For the text-containing cell, return its midpoint in (x, y) coordinate format. 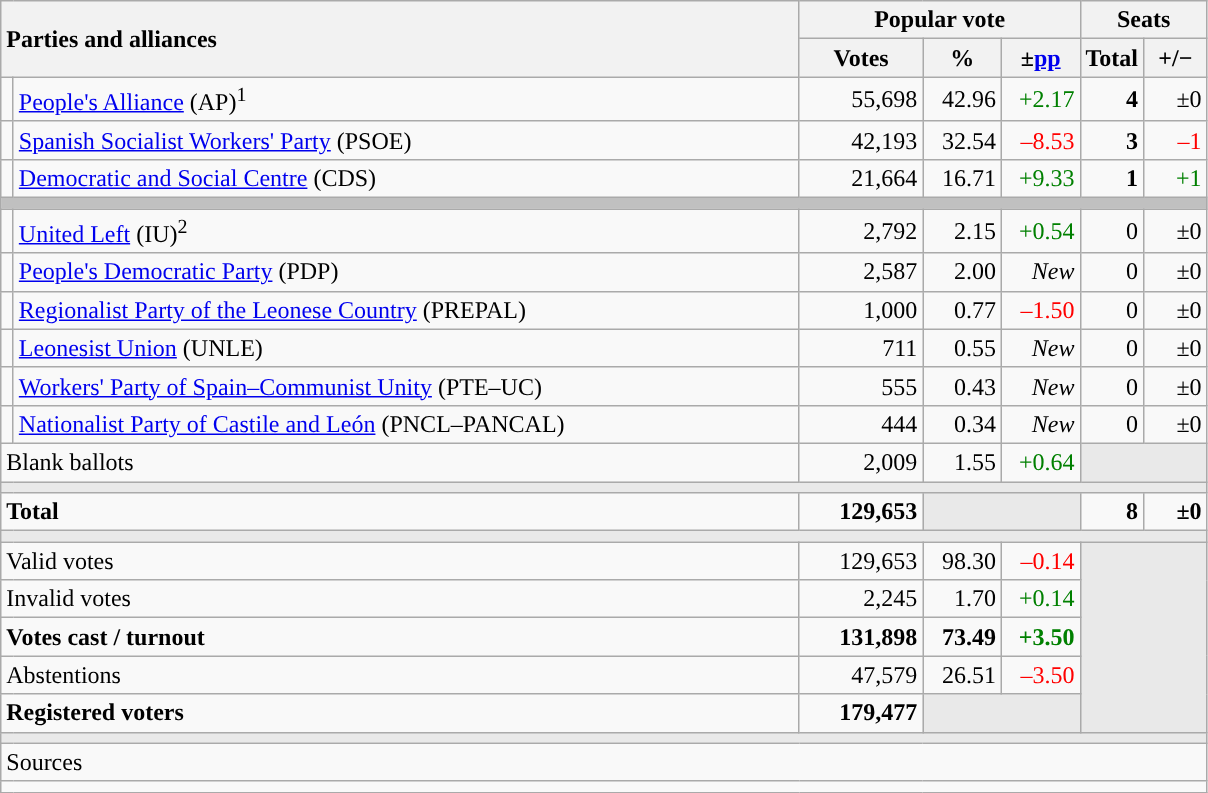
26.51 (962, 675)
–8.53 (1040, 140)
±pp (1040, 58)
8 (1112, 512)
United Left (IU)2 (406, 232)
2,245 (861, 599)
2,792 (861, 232)
+1 (1176, 178)
–3.50 (1040, 675)
0.55 (962, 348)
Democratic and Social Centre (CDS) (406, 178)
73.49 (962, 637)
3 (1112, 140)
0.43 (962, 386)
Spanish Socialist Workers' Party (PSOE) (406, 140)
42.96 (962, 100)
+0.64 (1040, 462)
+2.17 (1040, 100)
2.00 (962, 272)
98.30 (962, 561)
Leonesist Union (UNLE) (406, 348)
People's Alliance (AP)1 (406, 100)
+/− (1176, 58)
47,579 (861, 675)
+9.33 (1040, 178)
+0.14 (1040, 599)
People's Democratic Party (PDP) (406, 272)
+3.50 (1040, 637)
–0.14 (1040, 561)
131,898 (861, 637)
Abstentions (400, 675)
+0.54 (1040, 232)
–1.50 (1040, 310)
Votes cast / turnout (400, 637)
42,193 (861, 140)
32.54 (962, 140)
Nationalist Party of Castile and León (PNCL–PANCAL) (406, 424)
% (962, 58)
Parties and alliances (400, 39)
Invalid votes (400, 599)
1.55 (962, 462)
–1 (1176, 140)
0.34 (962, 424)
1,000 (861, 310)
Sources (604, 762)
Blank ballots (400, 462)
179,477 (861, 713)
Popular vote (940, 20)
0.77 (962, 310)
Regionalist Party of the Leonese Country (PREPAL) (406, 310)
Workers' Party of Spain–Communist Unity (PTE–UC) (406, 386)
16.71 (962, 178)
555 (861, 386)
21,664 (861, 178)
Seats (1144, 20)
1 (1112, 178)
Registered voters (400, 713)
4 (1112, 100)
55,698 (861, 100)
Valid votes (400, 561)
2.15 (962, 232)
1.70 (962, 599)
444 (861, 424)
2,587 (861, 272)
Votes (861, 58)
711 (861, 348)
2,009 (861, 462)
